For the text-containing cell, return its midpoint in (X, Y) coordinate format. 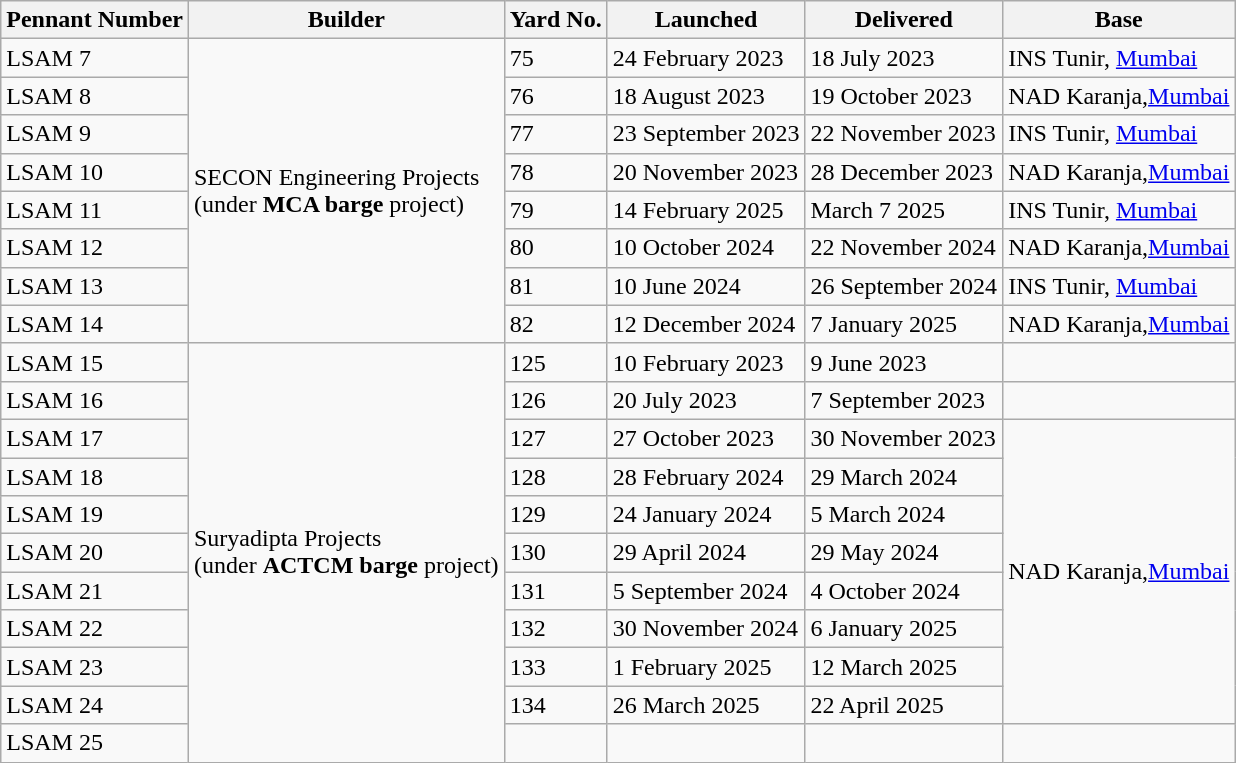
24 January 2024 (706, 515)
Base (1119, 20)
4 October 2024 (904, 591)
5 March 2024 (904, 515)
LSAM 14 (95, 324)
22 November 2024 (904, 248)
Delivered (904, 20)
29 April 2024 (706, 553)
LSAM 11 (95, 210)
Yard No. (556, 20)
76 (556, 96)
134 (556, 705)
LSAM 17 (95, 438)
126 (556, 400)
LSAM 19 (95, 515)
129 (556, 515)
LSAM 13 (95, 286)
7 January 2025 (904, 324)
26 September 2024 (904, 286)
Builder (346, 20)
Suryadipta Projects(under ACTCM barge project) (346, 552)
80 (556, 248)
18 August 2023 (706, 96)
22 April 2025 (904, 705)
28 February 2024 (706, 477)
LSAM 23 (95, 667)
LSAM 24 (95, 705)
14 February 2025 (706, 210)
23 September 2023 (706, 134)
131 (556, 591)
LSAM 10 (95, 172)
LSAM 22 (95, 629)
30 November 2023 (904, 438)
18 July 2023 (904, 58)
SECON Engineering Projects(under MCA barge project) (346, 191)
5 September 2024 (706, 591)
LSAM 7 (95, 58)
10 June 2024 (706, 286)
125 (556, 362)
20 November 2023 (706, 172)
22 November 2023 (904, 134)
132 (556, 629)
LSAM 25 (95, 743)
Launched (706, 20)
81 (556, 286)
130 (556, 553)
20 July 2023 (706, 400)
Pennant Number (95, 20)
26 March 2025 (706, 705)
LSAM 9 (95, 134)
LSAM 18 (95, 477)
128 (556, 477)
78 (556, 172)
75 (556, 58)
82 (556, 324)
LSAM 15 (95, 362)
7 September 2023 (904, 400)
30 November 2024 (706, 629)
24 February 2023 (706, 58)
79 (556, 210)
19 October 2023 (904, 96)
LSAM 12 (95, 248)
9 June 2023 (904, 362)
77 (556, 134)
6 January 2025 (904, 629)
29 May 2024 (904, 553)
LSAM 21 (95, 591)
LSAM 20 (95, 553)
28 December 2023 (904, 172)
29 March 2024 (904, 477)
1 February 2025 (706, 667)
LSAM 8 (95, 96)
10 February 2023 (706, 362)
133 (556, 667)
LSAM 16 (95, 400)
12 March 2025 (904, 667)
10 October 2024 (706, 248)
12 December 2024 (706, 324)
27 October 2023 (706, 438)
March 7 2025 (904, 210)
127 (556, 438)
